Determine the (x, y) coordinate at the center of the cell enclosing the given text.  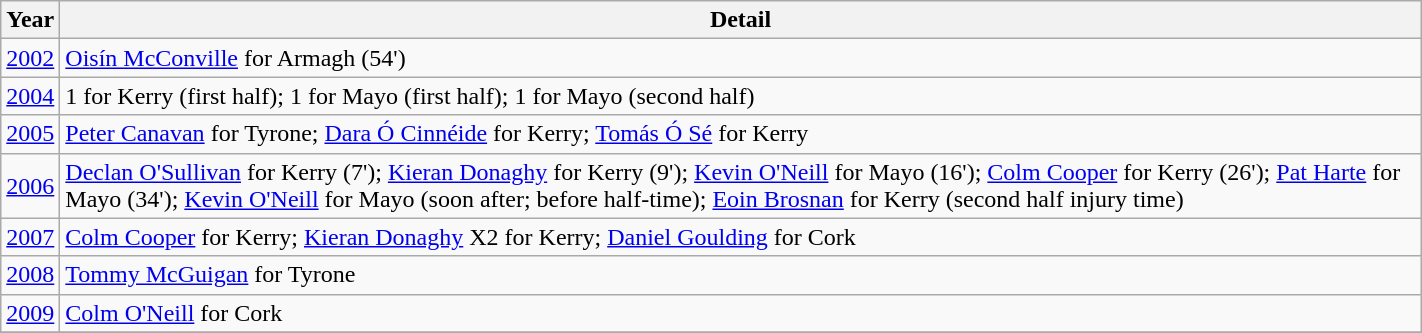
Colm Cooper for Kerry; Kieran Donaghy X2 for Kerry; Daniel Goulding for Cork (740, 237)
2009 (30, 313)
2006 (30, 186)
1 for Kerry (first half); 1 for Mayo (first half); 1 for Mayo (second half) (740, 96)
2004 (30, 96)
Oisín McConville for Armagh (54') (740, 58)
Year (30, 20)
Tommy McGuigan for Tyrone (740, 275)
Peter Canavan for Tyrone; Dara Ó Cinnéide for Kerry; Tomás Ó Sé for Kerry (740, 134)
2002 (30, 58)
2005 (30, 134)
Detail (740, 20)
2007 (30, 237)
2008 (30, 275)
Colm O'Neill for Cork (740, 313)
